Determine the [x, y] coordinate at the center of the cell enclosing the given text.  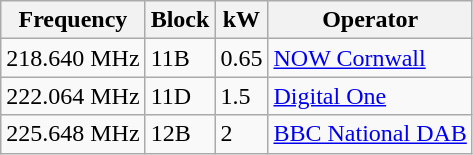
Block [180, 20]
225.648 MHz [73, 134]
NOW Cornwall [370, 58]
kW [242, 20]
Digital One [370, 96]
1.5 [242, 96]
11B [180, 58]
222.064 MHz [73, 96]
BBC National DAB [370, 134]
Frequency [73, 20]
218.640 MHz [73, 58]
Operator [370, 20]
11D [180, 96]
12B [180, 134]
2 [242, 134]
0.65 [242, 58]
